For the text-containing cell, return its midpoint in [x, y] coordinate format. 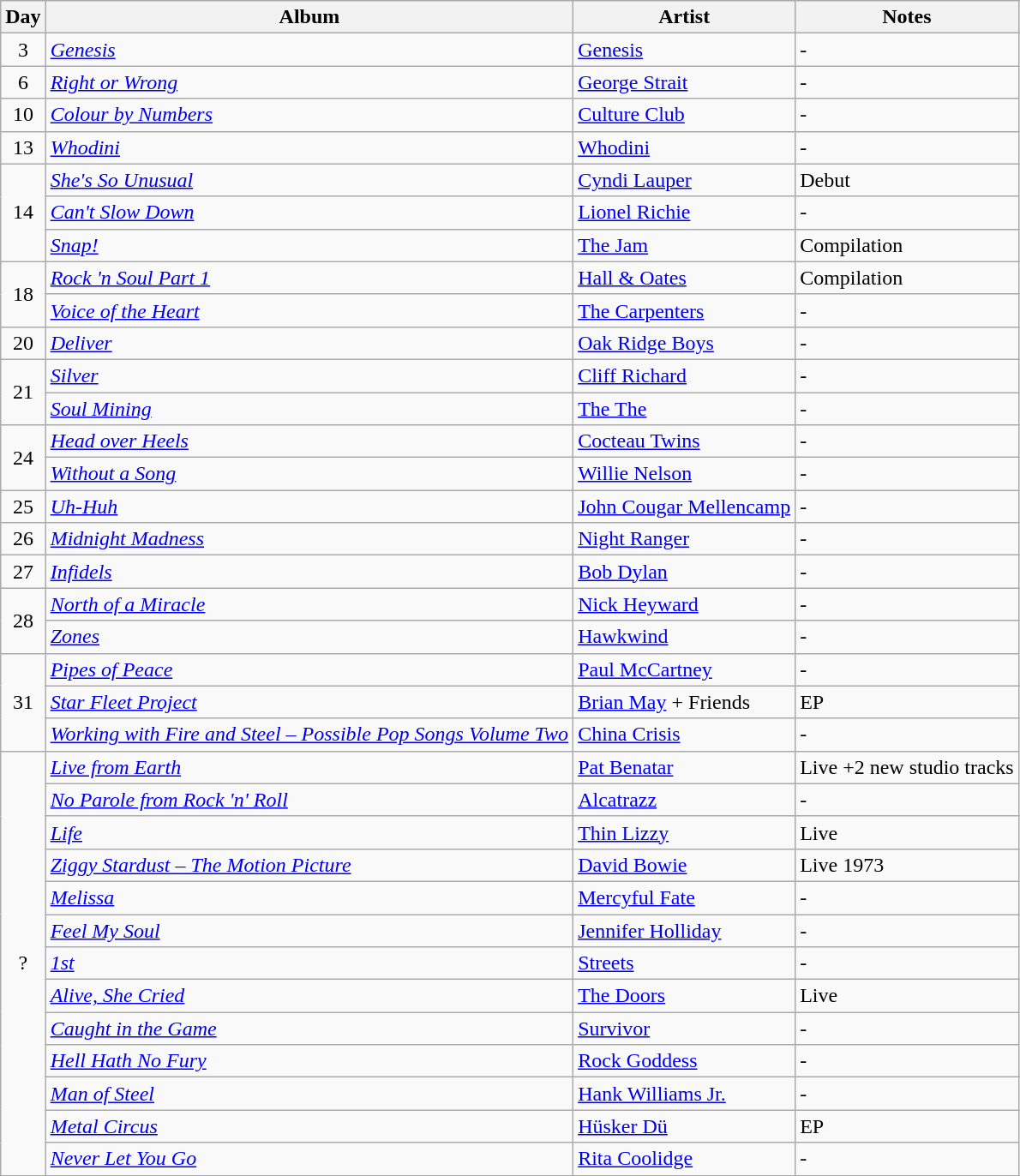
27 [23, 572]
1st [309, 963]
Cocteau Twins [684, 441]
She's So Unusual [309, 180]
Live 1973 [907, 865]
Head over Heels [309, 441]
Jennifer Holliday [684, 930]
Rita Coolidge [684, 1159]
Night Ranger [684, 539]
Brian May + Friends [684, 702]
Pat Benatar [684, 767]
George Strait [684, 82]
Voice of the Heart [309, 310]
Rock Goddess [684, 1061]
Feel My Soul [309, 930]
China Crisis [684, 735]
Alcatrazz [684, 800]
Deliver [309, 343]
Cyndi Lauper [684, 180]
Rock 'n Soul Part 1 [309, 278]
Zones [309, 637]
Hawkwind [684, 637]
Midnight Madness [309, 539]
Paul McCartney [684, 669]
31 [23, 702]
Culture Club [684, 115]
The Carpenters [684, 310]
Day [23, 17]
Live +2 new studio tracks [907, 767]
Thin Lizzy [684, 832]
Album [309, 17]
Man of Steel [309, 1094]
10 [23, 115]
The Jam [684, 245]
Without a Song [309, 474]
Never Let You Go [309, 1159]
The The [684, 409]
Survivor [684, 1029]
Nick Heyward [684, 604]
North of a Miracle [309, 604]
20 [23, 343]
24 [23, 458]
Alive, She Cried [309, 996]
Streets [684, 963]
No Parole from Rock 'n' Roll [309, 800]
Artist [684, 17]
Oak Ridge Boys [684, 343]
Right or Wrong [309, 82]
25 [23, 507]
Star Fleet Project [309, 702]
Life [309, 832]
Hall & Oates [684, 278]
28 [23, 621]
Willie Nelson [684, 474]
Colour by Numbers [309, 115]
Metal Circus [309, 1126]
Notes [907, 17]
Pipes of Peace [309, 669]
Lionel Richie [684, 213]
David Bowie [684, 865]
Working with Fire and Steel – Possible Pop Songs Volume Two [309, 735]
26 [23, 539]
? [23, 963]
Live from Earth [309, 767]
21 [23, 392]
Can't Slow Down [309, 213]
John Cougar Mellencamp [684, 507]
6 [23, 82]
18 [23, 294]
Uh-Huh [309, 507]
Silver [309, 375]
Soul Mining [309, 409]
13 [23, 147]
14 [23, 213]
3 [23, 50]
Infidels [309, 572]
Caught in the Game [309, 1029]
Cliff Richard [684, 375]
Hüsker Dü [684, 1126]
Mercyful Fate [684, 897]
Ziggy Stardust – The Motion Picture [309, 865]
Hell Hath No Fury [309, 1061]
Melissa [309, 897]
Snap! [309, 245]
The Doors [684, 996]
Bob Dylan [684, 572]
Debut [907, 180]
Hank Williams Jr. [684, 1094]
